Return the (X, Y) coordinate for the center point of the cell that contains the specified text.  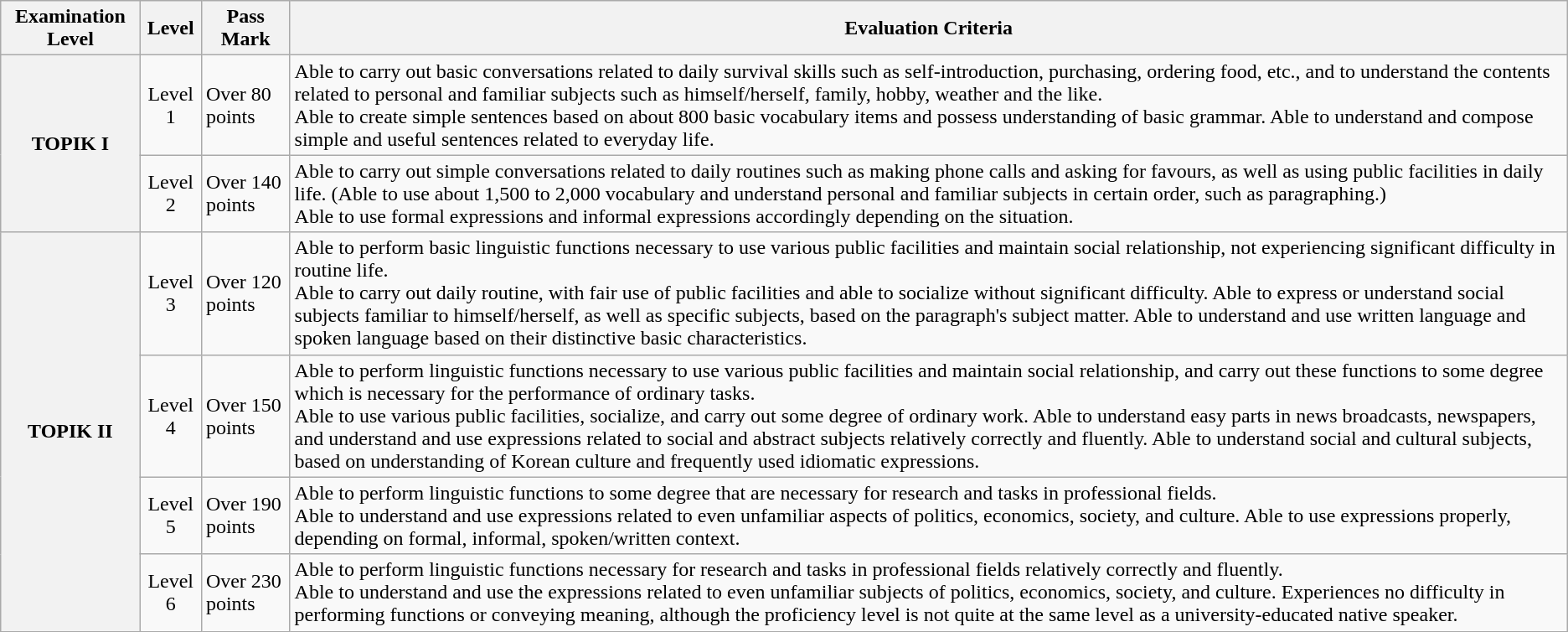
Level 6 (171, 593)
Over 120 points (245, 293)
Level (171, 28)
TOPIK I (70, 144)
Evaluation Criteria (928, 28)
Level 3 (171, 293)
Level 4 (171, 416)
Examination Level (70, 28)
Over 80 points (245, 106)
Over 190 points (245, 515)
Over 230 points (245, 593)
TOPIK II (70, 432)
Level 2 (171, 194)
Level 5 (171, 515)
Over 140 points (245, 194)
Level 1 (171, 106)
Pass Mark (245, 28)
Over 150 points (245, 416)
